Detect which cell encompasses the target text, then output its (x, y) center coordinate. 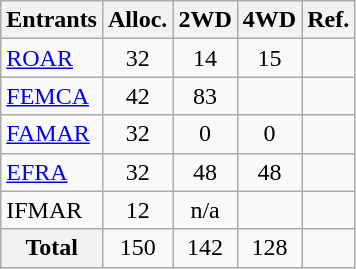
ROAR (52, 58)
2WD (205, 20)
Ref. (328, 20)
n/a (205, 210)
FAMAR (52, 134)
Alloc. (137, 20)
128 (269, 248)
15 (269, 58)
Entrants (52, 20)
4WD (269, 20)
42 (137, 96)
142 (205, 248)
EFRA (52, 172)
150 (137, 248)
IFMAR (52, 210)
83 (205, 96)
FEMCA (52, 96)
12 (137, 210)
Total (52, 248)
14 (205, 58)
